For the text-containing cell, return its midpoint in [x, y] coordinate format. 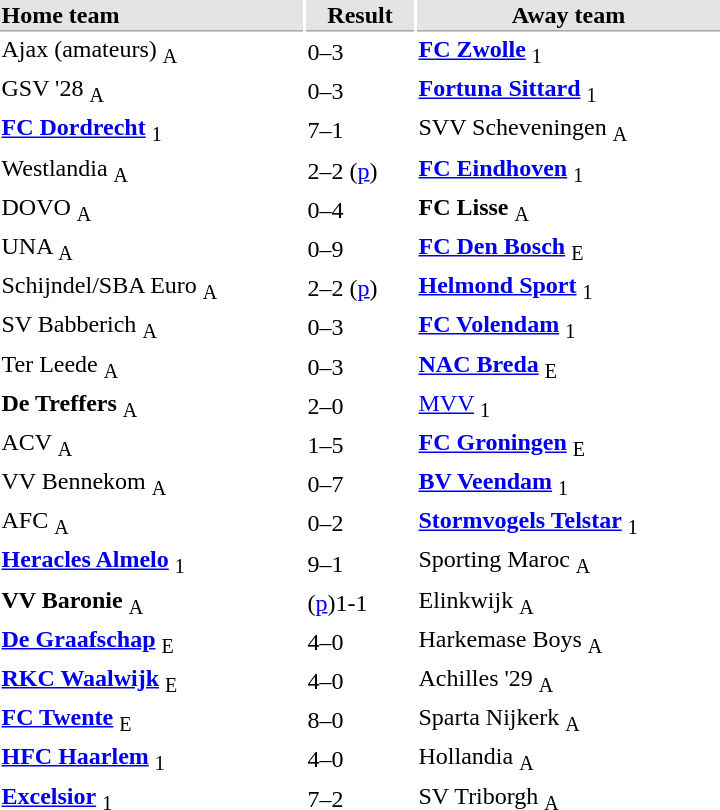
0–4 [360, 210]
FC Lisse A [568, 210]
Ter Leede A [152, 367]
Sparta Nijkerk A [568, 720]
Achilles '29 A [568, 681]
8–0 [360, 720]
FC Zwolle 1 [568, 52]
FC Volendam 1 [568, 327]
Fortuna Sittard 1 [568, 92]
Ajax (amateurs) A [152, 52]
Away team [568, 16]
1–5 [360, 445]
0–2 [360, 524]
9–1 [360, 563]
Stormvogels Telstar 1 [568, 524]
Schijndel/SBA Euro A [152, 288]
FC Den Bosch E [568, 249]
Westlandia A [152, 170]
(p)1-1 [360, 602]
HFC Haarlem 1 [152, 760]
7–1 [360, 131]
UNA A [152, 249]
De Graafschap E [152, 642]
VV Bennekom A [152, 485]
FC Groningen E [568, 445]
FC Eindhoven 1 [568, 170]
DOVO A [152, 210]
0–9 [360, 249]
2–0 [360, 406]
AFC A [152, 524]
Heracles Almelo 1 [152, 563]
ACV A [152, 445]
BV Veendam 1 [568, 485]
MVV 1 [568, 406]
VV Baronie A [152, 602]
FC Twente E [152, 720]
Hollandia A [568, 760]
Elinkwijk A [568, 602]
SV Babberich A [152, 327]
FC Dordrecht 1 [152, 131]
Home team [152, 16]
RKC Waalwijk E [152, 681]
NAC Breda E [568, 367]
0–7 [360, 485]
GSV '28 A [152, 92]
Helmond Sport 1 [568, 288]
De Treffers A [152, 406]
Result [360, 16]
SVV Scheveningen A [568, 131]
Harkemase Boys A [568, 642]
Sporting Maroc A [568, 563]
